Determine the [X, Y] coordinate at the center of the cell enclosing the given text.  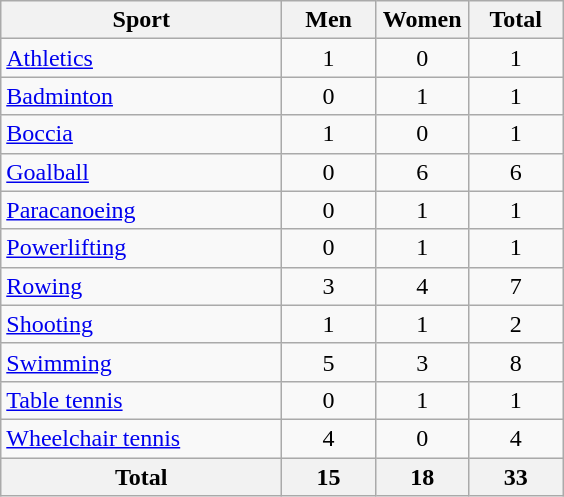
5 [329, 362]
Men [329, 20]
33 [516, 477]
7 [516, 286]
Athletics [142, 58]
Table tennis [142, 400]
15 [329, 477]
Powerlifting [142, 248]
Shooting [142, 324]
Rowing [142, 286]
Boccia [142, 134]
18 [422, 477]
Goalball [142, 172]
Wheelchair tennis [142, 438]
Women [422, 20]
Paracanoeing [142, 210]
Swimming [142, 362]
8 [516, 362]
Badminton [142, 96]
Sport [142, 20]
2 [516, 324]
